Provide the [X, Y] coordinate of the cell's center where the given text is located.  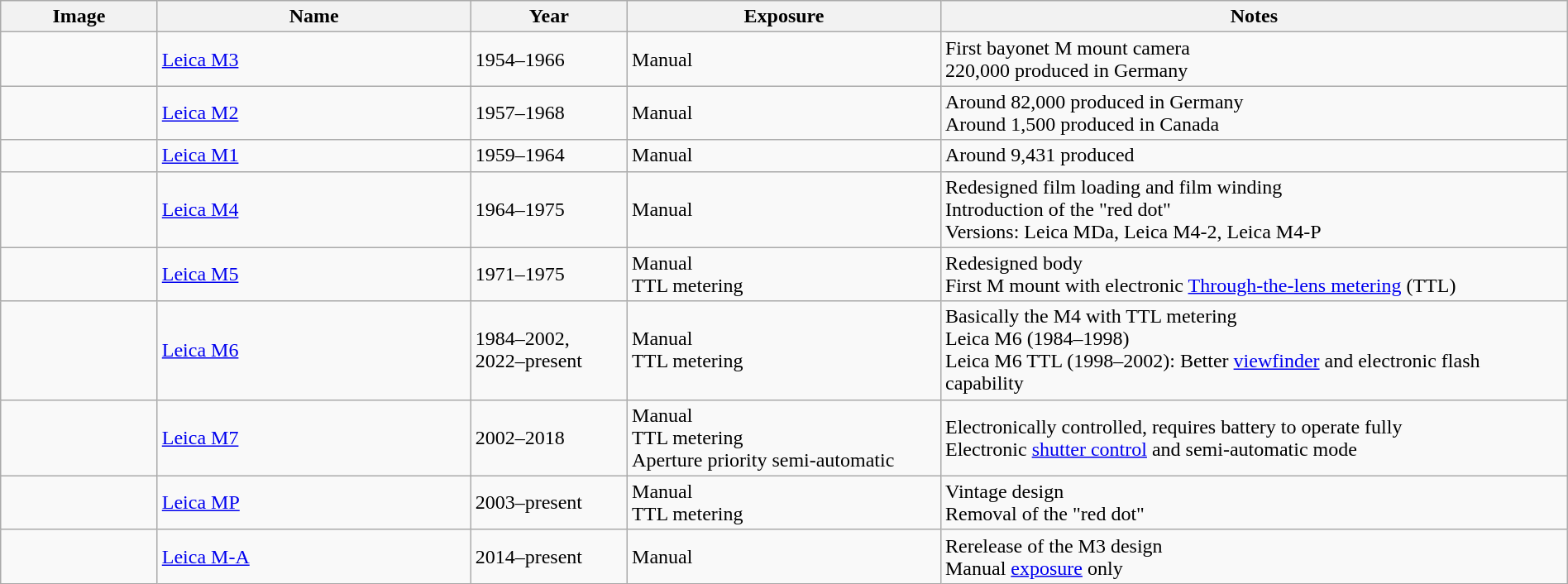
Leica M-A [314, 556]
Name [314, 17]
Leica M4 [314, 209]
Notes [1254, 17]
Basically the M4 with TTL metering Leica M6 (1984–1998) Leica M6 TTL (1998–2002): Better viewfinder and electronic flash capability [1254, 351]
1959–1964 [549, 156]
Exposure [784, 17]
Around 82,000 produced in Germany Around 1,500 produced in Canada [1254, 112]
Redesigned body First M mount with electronic Through-the-lens metering (TTL) [1254, 275]
Year [549, 17]
Vintage design Removal of the "red dot" [1254, 503]
1971–1975 [549, 275]
Leica M2 [314, 112]
First bayonet M mount camera 220,000 produced in Germany [1254, 60]
Leica M7 [314, 438]
1954–1966 [549, 60]
1964–1975 [549, 209]
Image [79, 17]
Leica M5 [314, 275]
1984–2002, 2022–present [549, 351]
Leica M3 [314, 60]
Rerelease of the M3 design Manual exposure only [1254, 556]
ManualTTL meteringAperture priority semi-automatic [784, 438]
2002–2018 [549, 438]
2014–present [549, 556]
Leica M1 [314, 156]
Leica M6 [314, 351]
Around 9,431 produced [1254, 156]
Redesigned film loading and film winding Introduction of the "red dot" Versions: Leica MDa, Leica M4-2, Leica M4-P [1254, 209]
Leica MP [314, 503]
Electronically controlled, requires battery to operate fully Electronic shutter control and semi-automatic mode [1254, 438]
1957–1968 [549, 112]
2003–present [549, 503]
